Locate the cell with the specified text and output its [X, Y] center coordinate. 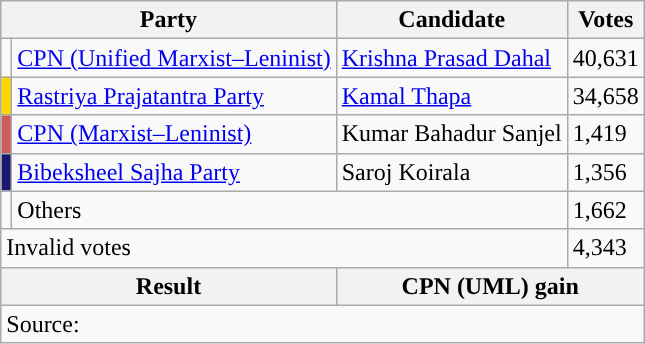
Candidate [452, 20]
Kumar Bahadur Sanjel [452, 134]
CPN (Unified Marxist–Leninist) [174, 58]
40,631 [606, 58]
4,343 [606, 248]
34,658 [606, 96]
Bibeksheel Sajha Party [174, 172]
1,662 [606, 210]
Source: [323, 324]
Invalid votes [284, 248]
1,356 [606, 172]
Votes [606, 20]
CPN (UML) gain [490, 286]
1,419 [606, 134]
Kamal Thapa [452, 96]
Krishna Prasad Dahal [452, 58]
Result [168, 286]
Rastriya Prajatantra Party [174, 96]
CPN (Marxist–Leninist) [174, 134]
Saroj Koirala [452, 172]
Party [168, 20]
Others [290, 210]
